Identify which cell holds the provided text, then report its (x, y) central coordinate. 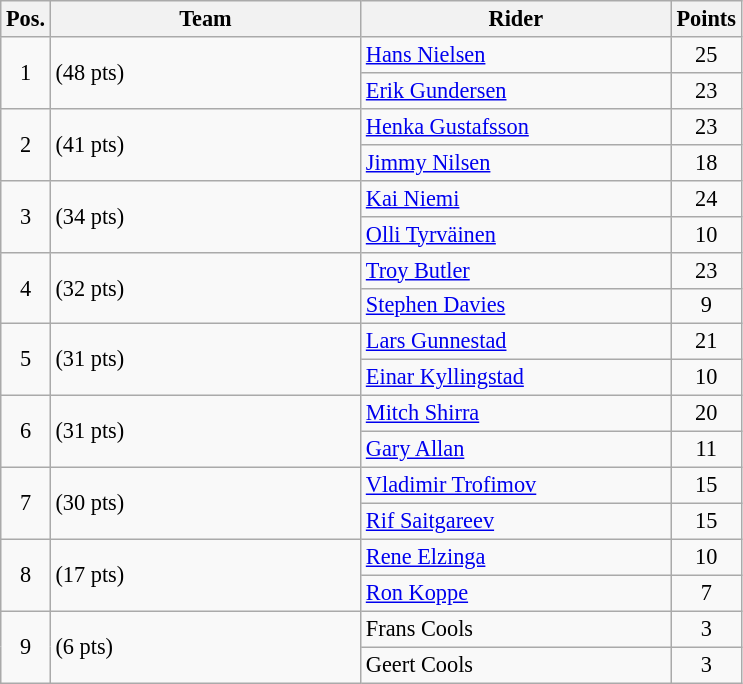
Vladimir Trofimov (516, 485)
Rene Elzinga (516, 557)
Team (205, 19)
11 (706, 450)
(34 pts) (205, 216)
Kai Niemi (516, 198)
20 (706, 414)
Stephen Davies (516, 306)
(6 pts) (205, 647)
21 (706, 342)
Einar Kyllingstad (516, 378)
Geert Cools (516, 665)
18 (706, 162)
1 (26, 73)
2 (26, 144)
Ron Koppe (516, 593)
8 (26, 575)
5 (26, 360)
(30 pts) (205, 503)
Henka Gustafsson (516, 126)
Olli Tyrväinen (516, 234)
Troy Butler (516, 270)
Jimmy Nilsen (516, 162)
Pos. (26, 19)
25 (706, 55)
4 (26, 288)
(32 pts) (205, 288)
(41 pts) (205, 144)
Erik Gundersen (516, 90)
Rider (516, 19)
6 (26, 432)
24 (706, 198)
Frans Cools (516, 629)
Rif Saitgareev (516, 521)
Lars Gunnestad (516, 342)
Mitch Shirra (516, 414)
(17 pts) (205, 575)
(48 pts) (205, 73)
Points (706, 19)
Gary Allan (516, 450)
Hans Nielsen (516, 55)
